Return (x, y) of the center of cell containing provided text 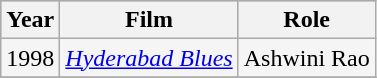
Hyderabad Blues (149, 58)
Film (149, 20)
1998 (30, 58)
Role (306, 20)
Ashwini Rao (306, 58)
Year (30, 20)
